Detect which cell encompasses the target text, then output its (X, Y) center coordinate. 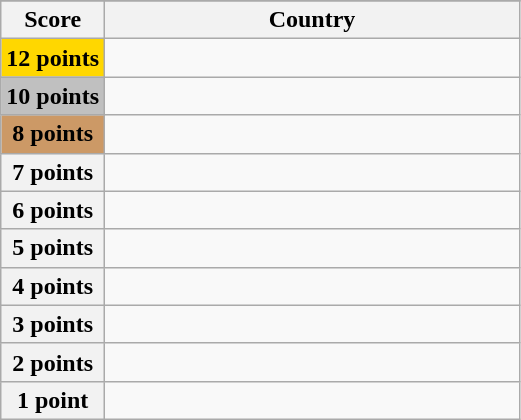
4 points (53, 286)
8 points (53, 134)
10 points (53, 96)
Country (312, 20)
3 points (53, 324)
6 points (53, 210)
7 points (53, 172)
Score (53, 20)
12 points (53, 58)
1 point (53, 400)
5 points (53, 248)
2 points (53, 362)
